Determine the (x, y) coordinate at the center of the cell enclosing the given text.  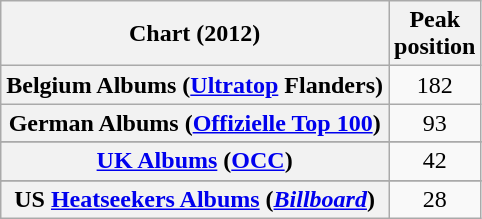
German Albums (Offizielle Top 100) (195, 123)
93 (434, 123)
UK Albums (OCC) (195, 161)
Belgium Albums (Ultratop Flanders) (195, 85)
Chart (2012) (195, 34)
Peakposition (434, 34)
28 (434, 199)
US Heatseekers Albums (Billboard) (195, 199)
42 (434, 161)
182 (434, 85)
